Identify which cell holds the provided text, then report its [x, y] central coordinate. 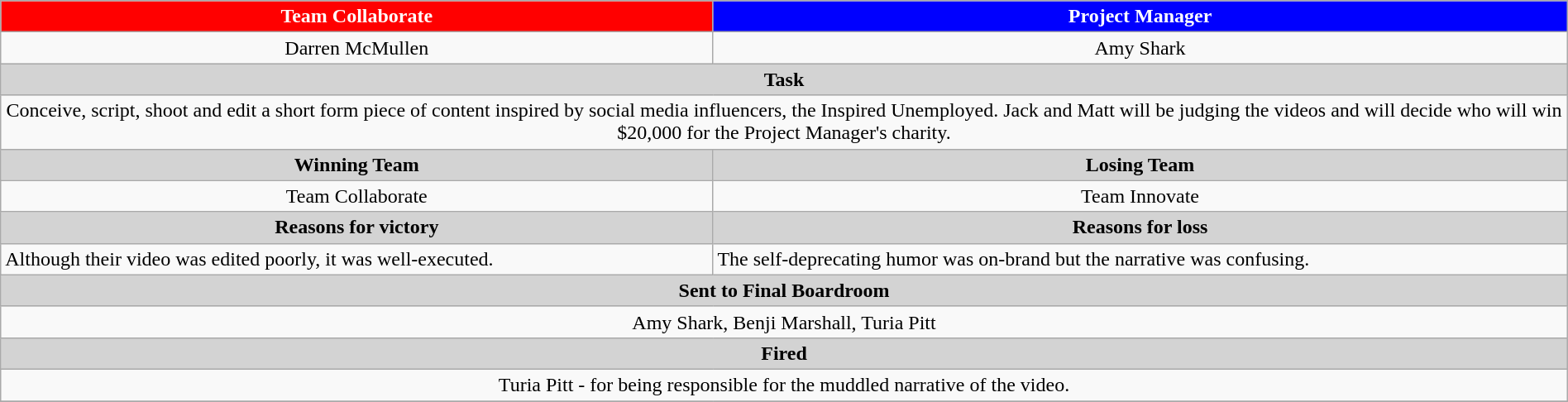
The self-deprecating humor was on-brand but the narrative was confusing. [1140, 259]
Task [784, 79]
Team Innovate [1140, 196]
Reasons for victory [357, 227]
Turia Pitt - for being responsible for the muddled narrative of the video. [784, 385]
Although their video was edited poorly, it was well-executed. [357, 259]
Fired [784, 353]
Winning Team [357, 165]
Losing Team [1140, 165]
Reasons for loss [1140, 227]
Amy Shark [1140, 48]
Project Manager [1140, 17]
Darren McMullen [357, 48]
Amy Shark, Benji Marshall, Turia Pitt [784, 322]
Sent to Final Boardroom [784, 290]
